Find where the given text appears and provide that cell's center as (X, Y) coordinate. 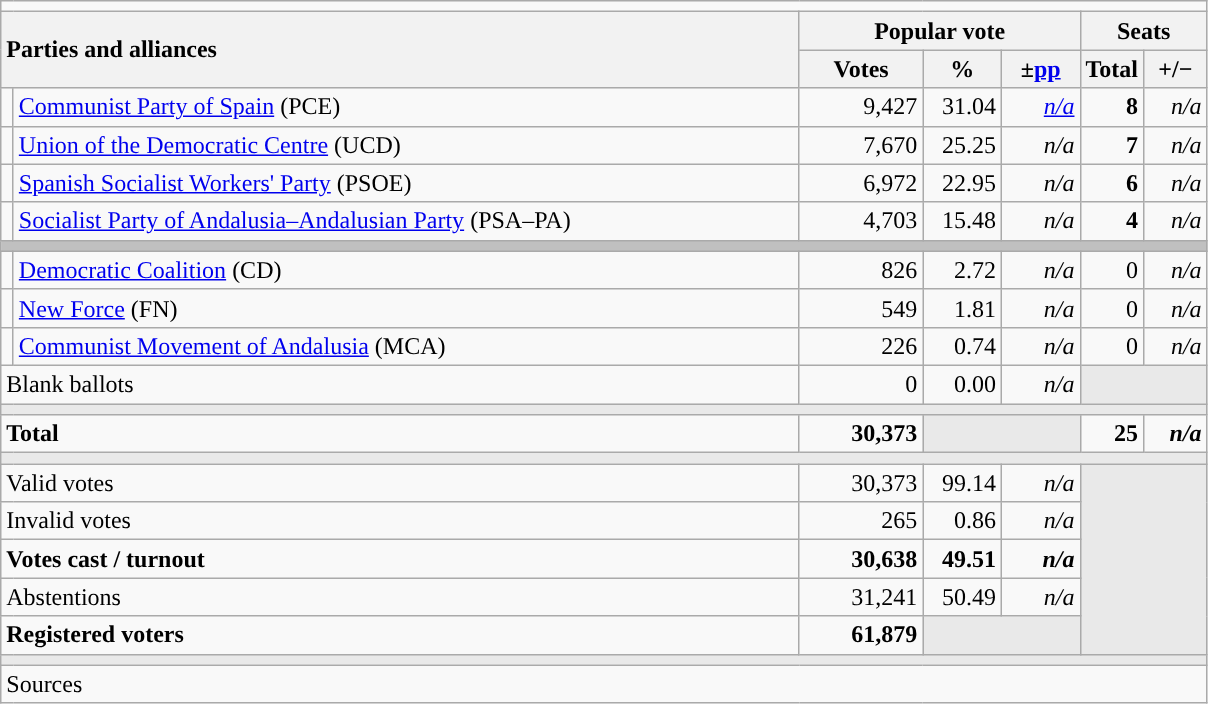
61,879 (861, 635)
6 (1112, 183)
7 (1112, 145)
Popular vote (940, 31)
Votes (861, 69)
±pp (1040, 69)
265 (861, 521)
Abstentions (400, 597)
0.00 (962, 384)
31.04 (962, 107)
% (962, 69)
Parties and alliances (400, 50)
Socialist Party of Andalusia–Andalusian Party (PSA–PA) (406, 221)
2.72 (962, 270)
Communist Party of Spain (PCE) (406, 107)
9,427 (861, 107)
8 (1112, 107)
7,670 (861, 145)
0.74 (962, 346)
Blank ballots (400, 384)
99.14 (962, 483)
0.86 (962, 521)
22.95 (962, 183)
+/− (1176, 69)
Democratic Coalition (CD) (406, 270)
Registered voters (400, 635)
New Force (FN) (406, 308)
4,703 (861, 221)
Sources (604, 684)
Seats (1144, 31)
1.81 (962, 308)
Spanish Socialist Workers' Party (PSOE) (406, 183)
549 (861, 308)
Invalid votes (400, 521)
25 (1112, 434)
49.51 (962, 559)
15.48 (962, 221)
Union of the Democratic Centre (UCD) (406, 145)
Valid votes (400, 483)
826 (861, 270)
Votes cast / turnout (400, 559)
226 (861, 346)
Communist Movement of Andalusia (MCA) (406, 346)
31,241 (861, 597)
6,972 (861, 183)
4 (1112, 221)
25.25 (962, 145)
50.49 (962, 597)
30,638 (861, 559)
